Identify which cell holds the provided text, then report its [X, Y] central coordinate. 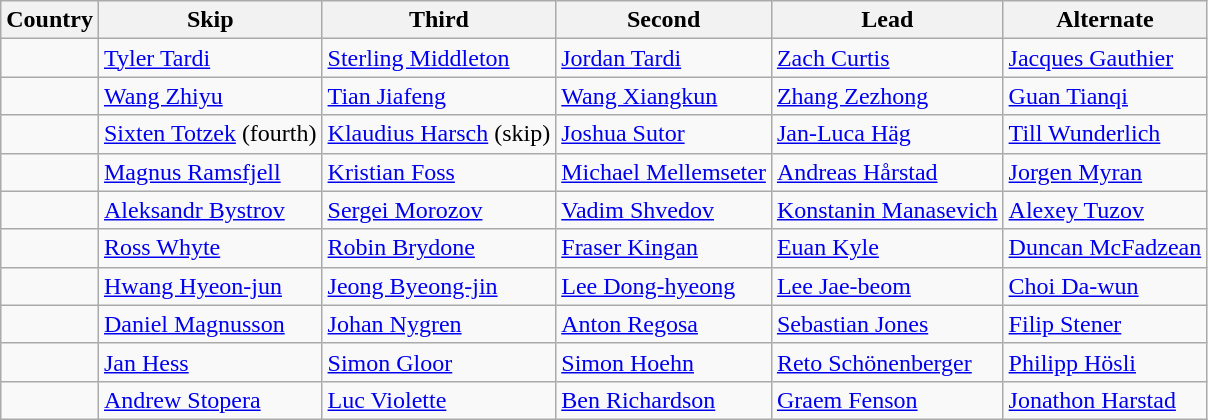
Reto Schönenberger [887, 362]
Skip [210, 20]
Lee Jae-beom [887, 286]
Ross Whyte [210, 248]
Till Wunderlich [1105, 134]
Konstanin Manasevich [887, 210]
Duncan McFadzean [1105, 248]
Wang Zhiyu [210, 96]
Tyler Tardi [210, 58]
Klaudius Harsch (skip) [439, 134]
Zhang Zezhong [887, 96]
Magnus Ramsfjell [210, 172]
Fraser Kingan [664, 248]
Alternate [1105, 20]
Second [664, 20]
Sebastian Jones [887, 324]
Zach Curtis [887, 58]
Choi Da-wun [1105, 286]
Jan Hess [210, 362]
Andrew Stopera [210, 400]
Jordan Tardi [664, 58]
Guan Tianqi [1105, 96]
Philipp Hösli [1105, 362]
Johan Nygren [439, 324]
Lead [887, 20]
Filip Stener [1105, 324]
Jorgen Myran [1105, 172]
Sterling Middleton [439, 58]
Joshua Sutor [664, 134]
Sergei Morozov [439, 210]
Jan-Luca Häg [887, 134]
Jeong Byeong-jin [439, 286]
Third [439, 20]
Wang Xiangkun [664, 96]
Tian Jiafeng [439, 96]
Country [50, 20]
Jacques Gauthier [1105, 58]
Vadim Shvedov [664, 210]
Simon Hoehn [664, 362]
Simon Gloor [439, 362]
Luc Violette [439, 400]
Jonathon Harstad [1105, 400]
Andreas Hårstad [887, 172]
Anton Regosa [664, 324]
Graem Fenson [887, 400]
Alexey Tuzov [1105, 210]
Hwang Hyeon-jun [210, 286]
Kristian Foss [439, 172]
Lee Dong-hyeong [664, 286]
Michael Mellemseter [664, 172]
Daniel Magnusson [210, 324]
Euan Kyle [887, 248]
Robin Brydone [439, 248]
Ben Richardson [664, 400]
Sixten Totzek (fourth) [210, 134]
Aleksandr Bystrov [210, 210]
